Output the [X, Y] coordinate of the center of the cell containing the given text.  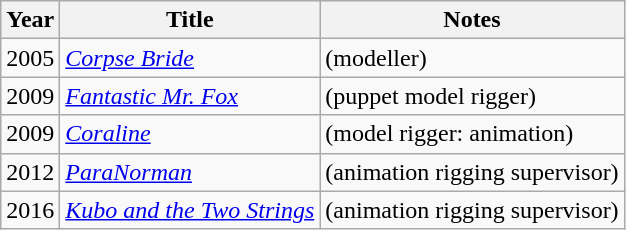
Title [190, 20]
2012 [30, 172]
Corpse Bride [190, 58]
(puppet model rigger) [472, 96]
2016 [30, 210]
(modeller) [472, 58]
Kubo and the Two Strings [190, 210]
Year [30, 20]
Coraline [190, 134]
Notes [472, 20]
2005 [30, 58]
ParaNorman [190, 172]
Fantastic Mr. Fox [190, 96]
(model rigger: animation) [472, 134]
